Identify which cell holds the provided text, then report its [X, Y] central coordinate. 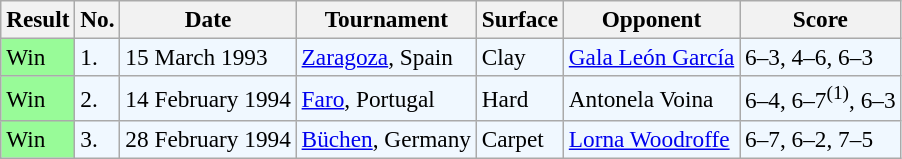
2. [98, 98]
Faro, Portugal [386, 98]
Carpet [520, 139]
Lorna Woodroffe [651, 139]
No. [98, 19]
Tournament [386, 19]
6–3, 4–6, 6–3 [820, 57]
Score [820, 19]
28 February 1994 [208, 139]
Antonela Voina [651, 98]
3. [98, 139]
Clay [520, 57]
Büchen, Germany [386, 139]
14 February 1994 [208, 98]
Gala León García [651, 57]
1. [98, 57]
6–7, 6–2, 7–5 [820, 139]
Hard [520, 98]
Opponent [651, 19]
Date [208, 19]
Surface [520, 19]
Result [38, 19]
6–4, 6–7(1), 6–3 [820, 98]
15 March 1993 [208, 57]
Zaragoza, Spain [386, 57]
